Output the (X, Y) coordinate of the center of the cell containing the given text.  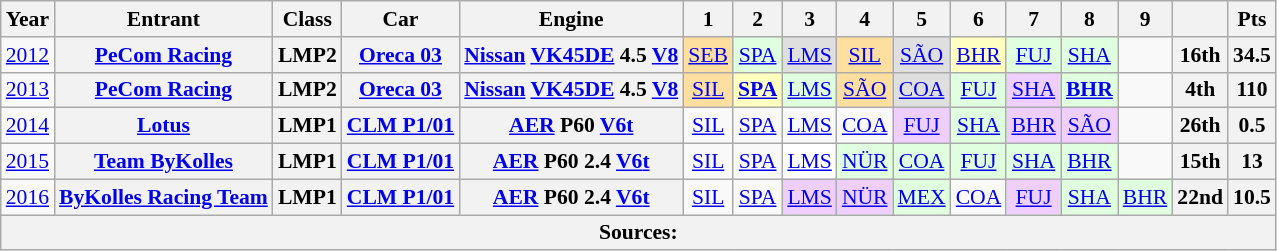
34.5 (1252, 55)
Entrant (164, 19)
16th (1200, 55)
Year (28, 19)
ByKolles Racing Team (164, 197)
Sources: (638, 233)
4th (1200, 90)
9 (1146, 19)
2016 (28, 197)
4 (865, 19)
8 (1090, 19)
2015 (28, 162)
2013 (28, 90)
110 (1252, 90)
2 (758, 19)
3 (810, 19)
6 (979, 19)
26th (1200, 126)
MEX (922, 197)
Pts (1252, 19)
2012 (28, 55)
Team ByKolles (164, 162)
10.5 (1252, 197)
SEB (708, 55)
5 (922, 19)
2014 (28, 126)
Class (308, 19)
1 (708, 19)
15th (1200, 162)
22nd (1200, 197)
0.5 (1252, 126)
Engine (571, 19)
7 (1034, 19)
Car (400, 19)
AER P60 V6t (571, 126)
Lotus (164, 126)
13 (1252, 162)
